Return (X, Y) of the center of cell containing provided text 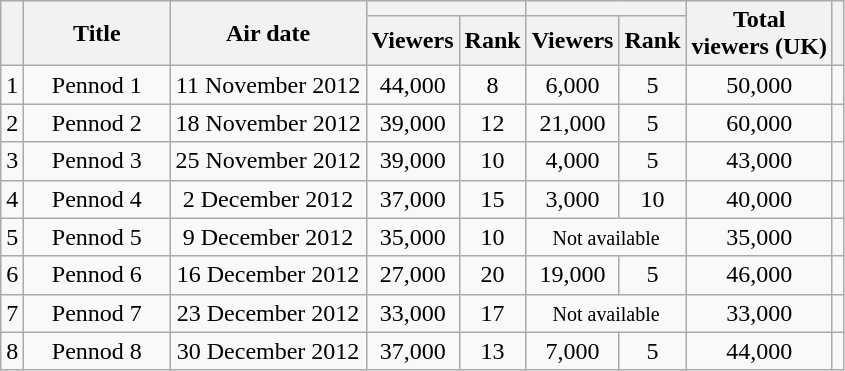
7,000 (572, 351)
19,000 (572, 275)
1 (12, 85)
30 December 2012 (268, 351)
60,000 (759, 123)
Air date (268, 34)
2 (12, 123)
Pennod 4 (97, 199)
6,000 (572, 85)
Totalviewers (UK) (759, 34)
Pennod 8 (97, 351)
50,000 (759, 85)
Pennod 1 (97, 85)
23 December 2012 (268, 313)
27,000 (412, 275)
46,000 (759, 275)
3,000 (572, 199)
7 (12, 313)
40,000 (759, 199)
Pennod 5 (97, 237)
43,000 (759, 161)
25 November 2012 (268, 161)
Pennod 3 (97, 161)
17 (492, 313)
9 December 2012 (268, 237)
Pennod 6 (97, 275)
Pennod 7 (97, 313)
Pennod 2 (97, 123)
Title (97, 34)
3 (12, 161)
4,000 (572, 161)
18 November 2012 (268, 123)
2 December 2012 (268, 199)
4 (12, 199)
20 (492, 275)
21,000 (572, 123)
13 (492, 351)
15 (492, 199)
12 (492, 123)
11 November 2012 (268, 85)
6 (12, 275)
16 December 2012 (268, 275)
